Provide the (x, y) coordinate of the cell's center where the given text is located.  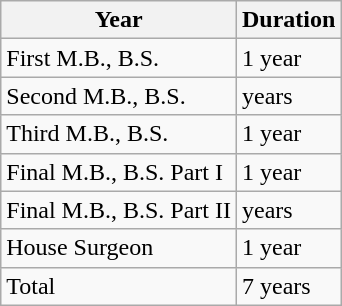
Final M.B., B.S. Part I (119, 172)
First M.B., B.S. (119, 58)
Total (119, 286)
Year (119, 20)
Third M.B., B.S. (119, 134)
7 years (289, 286)
Final M.B., B.S. Part II (119, 210)
Second M.B., B.S. (119, 96)
House Surgeon (119, 248)
Duration (289, 20)
